For the text-containing cell, return its midpoint in [X, Y] coordinate format. 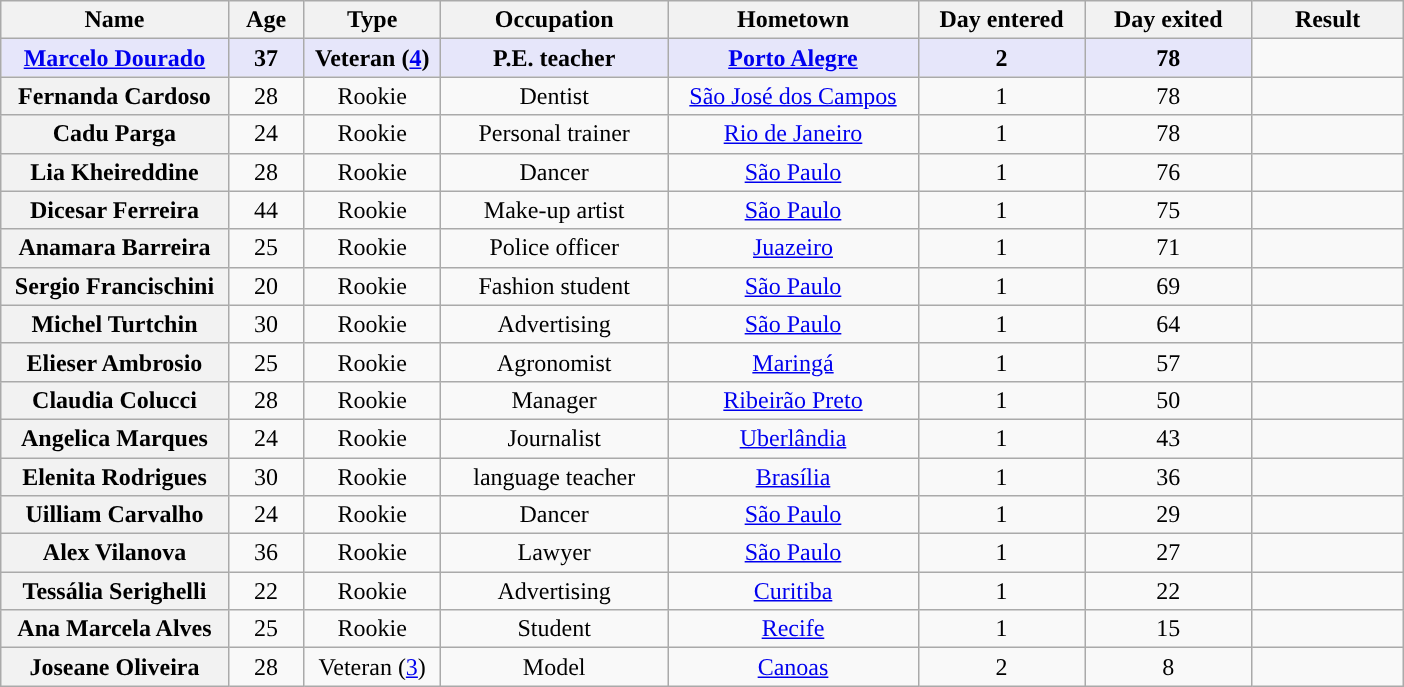
Hometown [793, 20]
37 [266, 58]
P.E. teacher [554, 58]
Lia Kheireddine [114, 172]
Ribeirão Preto [793, 400]
Cadu Parga [114, 134]
Manager [554, 400]
43 [1168, 438]
Brasília [793, 477]
Anamara Barreira [114, 248]
Michel Turtchin [114, 324]
Personal trainer [554, 134]
64 [1168, 324]
75 [1168, 210]
Sergio Francischini [114, 286]
Juazeiro [793, 248]
language teacher [554, 477]
Veteran (3) [372, 667]
Tessália Serighelli [114, 591]
Angelica Marques [114, 438]
Make-up artist [554, 210]
44 [266, 210]
Joseane Oliveira [114, 667]
Lawyer [554, 553]
Day entered [1002, 20]
São José dos Campos [793, 96]
8 [1168, 667]
Occupation [554, 20]
15 [1168, 629]
Police officer [554, 248]
Uilliam Carvalho [114, 515]
29 [1168, 515]
69 [1168, 286]
Elenita Rodrigues [114, 477]
20 [266, 286]
Student [554, 629]
Name [114, 20]
Claudia Colucci [114, 400]
Age [266, 20]
Alex Vilanova [114, 553]
76 [1168, 172]
Porto Alegre [793, 58]
Canoas [793, 667]
Type [372, 20]
Result [1328, 20]
Curitiba [793, 591]
Uberlândia [793, 438]
Ana Marcela Alves [114, 629]
Fashion student [554, 286]
Recife [793, 629]
50 [1168, 400]
Fernanda Cardoso [114, 96]
Veteran (4) [372, 58]
71 [1168, 248]
Day exited [1168, 20]
Agronomist [554, 362]
57 [1168, 362]
Maringá [793, 362]
Journalist [554, 438]
Rio de Janeiro [793, 134]
Dentist [554, 96]
Dicesar Ferreira [114, 210]
27 [1168, 553]
Marcelo Dourado [114, 58]
Elieser Ambrosio [114, 362]
Model [554, 667]
